Determine the [x, y] coordinate at the center of the cell enclosing the given text.  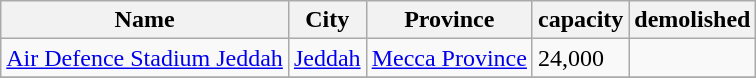
Mecca Province [449, 58]
Jeddah [327, 58]
demolished [692, 20]
Province [449, 20]
Air Defence Stadium Jeddah [145, 58]
capacity [580, 20]
City [327, 20]
Name [145, 20]
24,000 [580, 58]
